Search for the cell housing the specified text and yield its (X, Y) center coordinate. 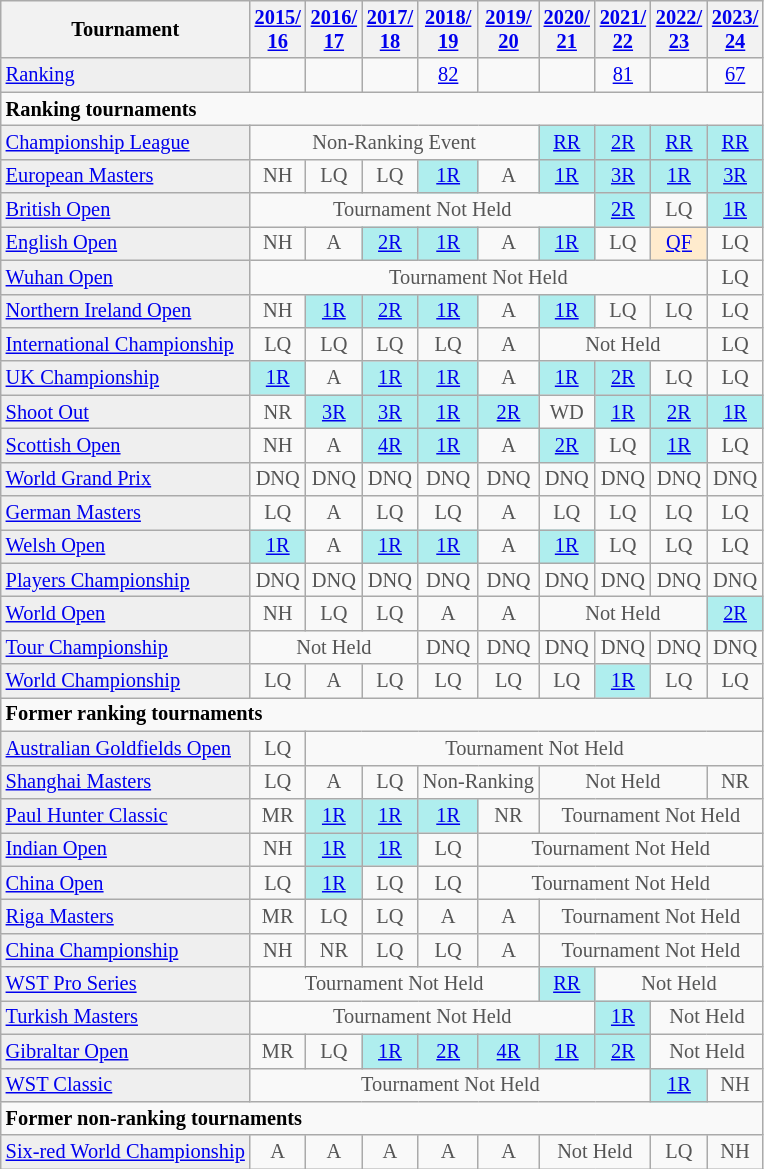
Non-Ranking Event (394, 142)
World Grand Prix (126, 479)
Australian Goldfields Open (126, 748)
Former ranking tournaments (382, 714)
Ranking tournaments (382, 109)
WST Classic (126, 1085)
Players Championship (126, 580)
Paul Hunter Classic (126, 815)
Riga Masters (126, 916)
81 (623, 75)
Gibraltar Open (126, 1051)
English Open (126, 243)
2017/18 (390, 29)
World Championship (126, 681)
Championship League (126, 142)
British Open (126, 210)
2016/17 (334, 29)
2015/16 (278, 29)
UK Championship (126, 378)
Wuhan Open (126, 277)
European Masters (126, 176)
Northern Ireland Open (126, 311)
67 (735, 75)
Shoot Out (126, 412)
Tour Championship (126, 647)
China Championship (126, 950)
World Open (126, 613)
2020/21 (567, 29)
82 (448, 75)
Turkish Masters (126, 1017)
QF (679, 243)
Shanghai Masters (126, 782)
Ranking (126, 75)
2021/22 (623, 29)
International Championship (126, 344)
2019/20 (508, 29)
China Open (126, 883)
Scottish Open (126, 445)
Former non-ranking tournaments (382, 1118)
WST Pro Series (126, 984)
Indian Open (126, 849)
Non-Ranking (478, 782)
2022/23 (679, 29)
Welsh Open (126, 546)
Tournament (126, 29)
Six-red World Championship (126, 1152)
WD (567, 412)
German Masters (126, 513)
2023/24 (735, 29)
2018/19 (448, 29)
